Find where the given text appears and provide that cell's center as [X, Y] coordinate. 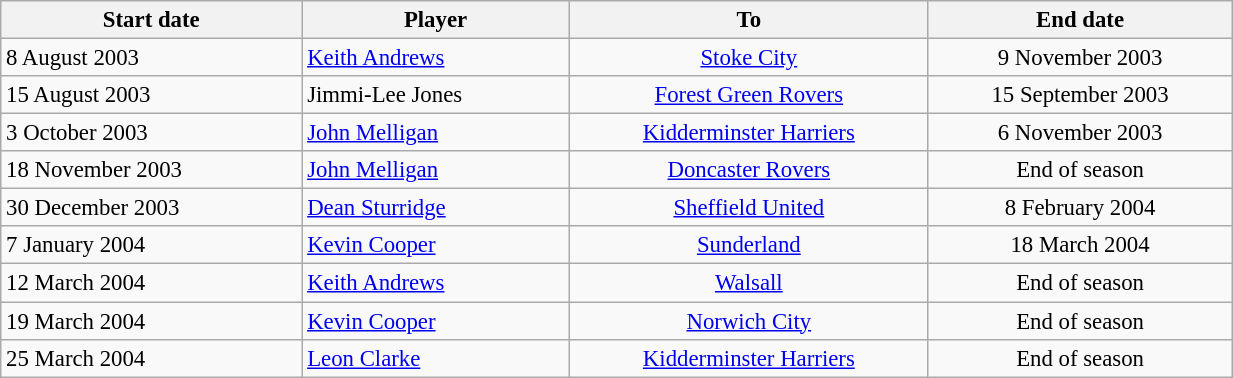
3 October 2003 [152, 133]
30 December 2003 [152, 208]
Start date [152, 20]
7 January 2004 [152, 245]
18 March 2004 [1080, 245]
To [748, 20]
9 November 2003 [1080, 58]
Doncaster Rovers [748, 170]
8 February 2004 [1080, 208]
Player [436, 20]
18 November 2003 [152, 170]
Jimmi-Lee Jones [436, 95]
15 August 2003 [152, 95]
Sheffield United [748, 208]
12 March 2004 [152, 283]
Walsall [748, 283]
Dean Sturridge [436, 208]
8 August 2003 [152, 58]
Stoke City [748, 58]
15 September 2003 [1080, 95]
Norwich City [748, 321]
25 March 2004 [152, 358]
Sunderland [748, 245]
6 November 2003 [1080, 133]
Forest Green Rovers [748, 95]
19 March 2004 [152, 321]
Leon Clarke [436, 358]
End date [1080, 20]
